Search for the cell housing the specified text and yield its (x, y) center coordinate. 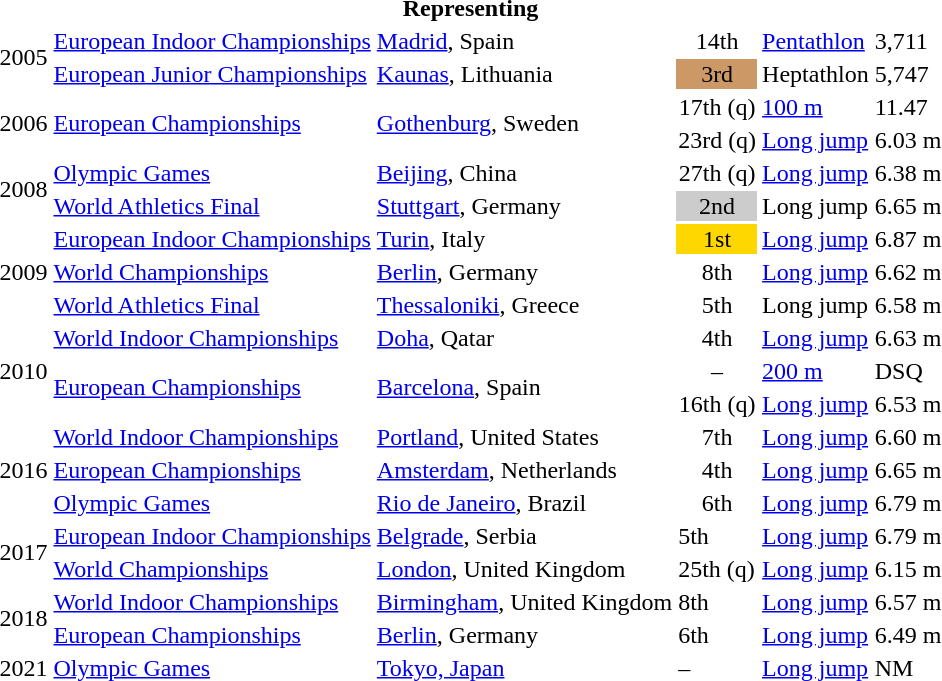
Turin, Italy (524, 239)
17th (q) (718, 107)
14th (718, 41)
European Junior Championships (212, 74)
23rd (q) (718, 140)
Birmingham, United Kingdom (524, 602)
7th (718, 437)
Heptathlon (816, 74)
Amsterdam, Netherlands (524, 470)
Stuttgart, Germany (524, 206)
3rd (718, 74)
– (718, 371)
2nd (718, 206)
Doha, Qatar (524, 338)
200 m (816, 371)
Portland, United States (524, 437)
Rio de Janeiro, Brazil (524, 503)
25th (q) (718, 569)
Belgrade, Serbia (524, 536)
London, United Kingdom (524, 569)
Barcelona, Spain (524, 388)
Thessaloniki, Greece (524, 305)
16th (q) (718, 404)
100 m (816, 107)
Kaunas, Lithuania (524, 74)
Beijing, China (524, 173)
27th (q) (718, 173)
Madrid, Spain (524, 41)
Pentathlon (816, 41)
1st (718, 239)
Gothenburg, Sweden (524, 124)
